Pinpoint the cell where the given text exists, returning its [X, Y] midpoint coordinate. 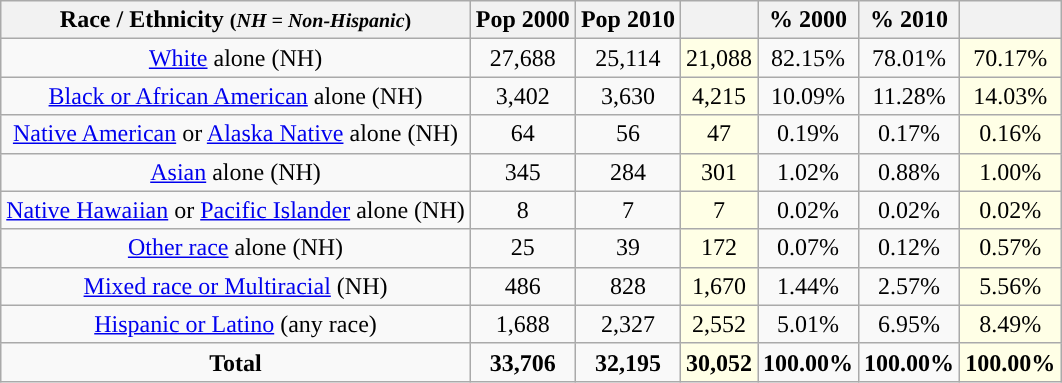
64 [522, 134]
2,552 [718, 324]
Race / Ethnicity (NH = Non-Hispanic) [236, 20]
4,215 [718, 96]
47 [718, 134]
486 [522, 286]
6.95% [910, 324]
Asian alone (NH) [236, 172]
Hispanic or Latino (any race) [236, 324]
Native American or Alaska Native alone (NH) [236, 134]
33,706 [522, 362]
345 [522, 172]
Pop 2000 [522, 20]
30,052 [718, 362]
0.07% [808, 248]
2.57% [910, 286]
78.01% [910, 58]
0.88% [910, 172]
Pop 2010 [628, 20]
0.16% [1010, 134]
5.01% [808, 324]
White alone (NH) [236, 58]
5.56% [1010, 286]
0.19% [808, 134]
828 [628, 286]
% 2000 [808, 20]
Native Hawaiian or Pacific Islander alone (NH) [236, 210]
1.44% [808, 286]
172 [718, 248]
0.17% [910, 134]
70.17% [1010, 58]
Total [236, 362]
1.02% [808, 172]
8 [522, 210]
10.09% [808, 96]
1,688 [522, 324]
27,688 [522, 58]
3,630 [628, 96]
2,327 [628, 324]
Mixed race or Multiracial (NH) [236, 286]
301 [718, 172]
1,670 [718, 286]
56 [628, 134]
3,402 [522, 96]
0.57% [1010, 248]
25,114 [628, 58]
Black or African American alone (NH) [236, 96]
32,195 [628, 362]
82.15% [808, 58]
% 2010 [910, 20]
0.12% [910, 248]
39 [628, 248]
284 [628, 172]
8.49% [1010, 324]
21,088 [718, 58]
Other race alone (NH) [236, 248]
14.03% [1010, 96]
25 [522, 248]
1.00% [1010, 172]
11.28% [910, 96]
